Search for the cell housing the specified text and yield its (x, y) center coordinate. 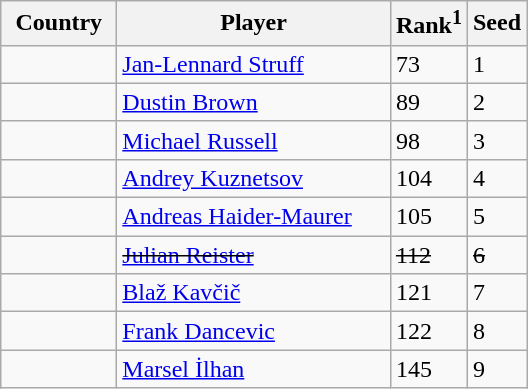
112 (428, 255)
Blaž Kavčič (254, 293)
9 (496, 369)
121 (428, 293)
Country (59, 24)
8 (496, 331)
6 (496, 255)
Andreas Haider-Maurer (254, 217)
122 (428, 331)
Michael Russell (254, 140)
105 (428, 217)
Frank Dancevic (254, 331)
Jan-Lennard Struff (254, 64)
Player (254, 24)
Andrey Kuznetsov (254, 178)
2 (496, 102)
73 (428, 64)
104 (428, 178)
Julian Reister (254, 255)
Marsel İlhan (254, 369)
145 (428, 369)
98 (428, 140)
3 (496, 140)
Dustin Brown (254, 102)
4 (496, 178)
89 (428, 102)
Rank1 (428, 24)
7 (496, 293)
Seed (496, 24)
5 (496, 217)
1 (496, 64)
